Detect which cell encompasses the target text, then output its (X, Y) center coordinate. 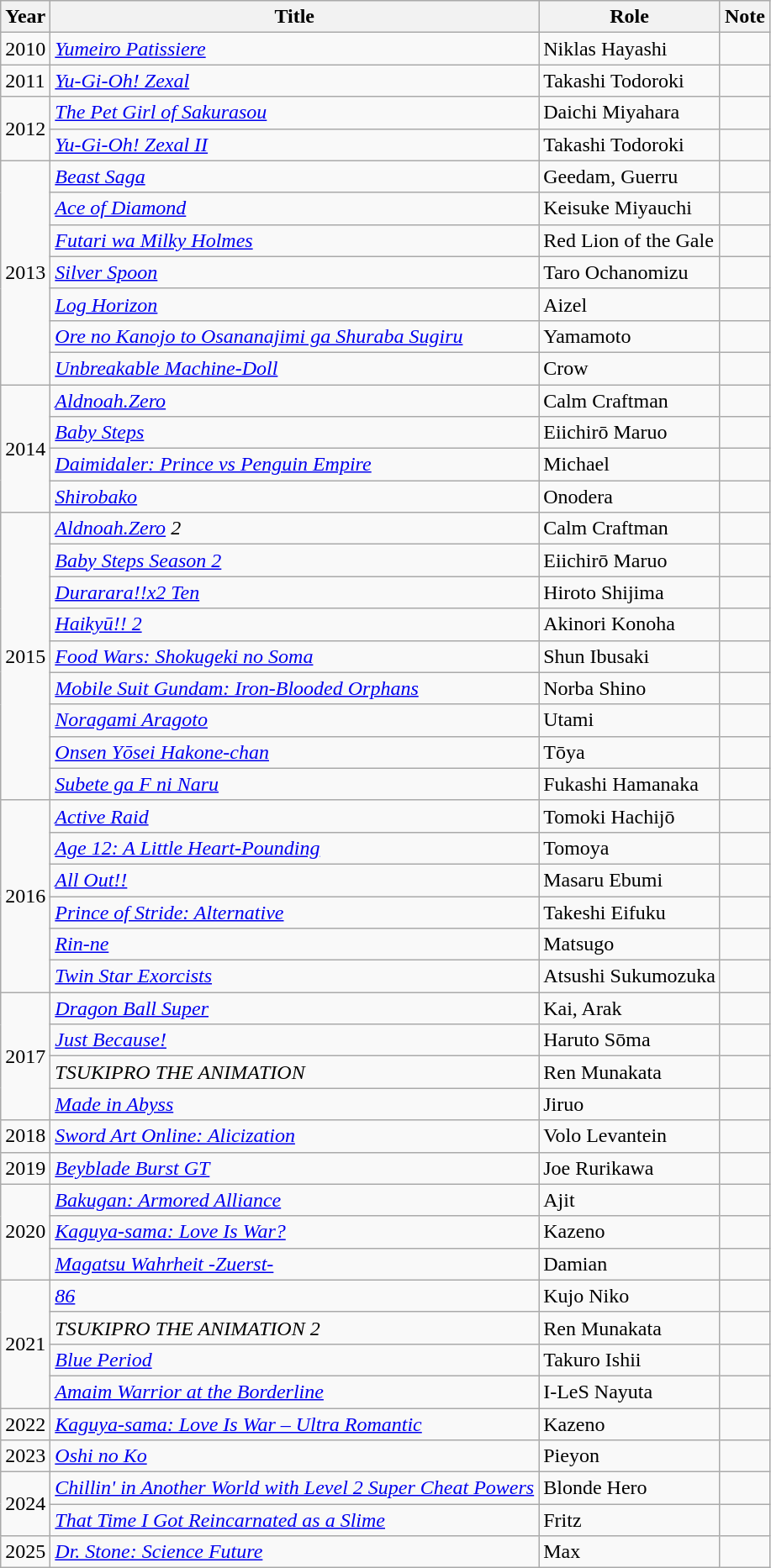
Subete ga F ni Naru (294, 784)
The Pet Girl of Sakurasou (294, 113)
Tōya (630, 752)
TSUKIPRO THE ANIMATION 2 (294, 1328)
Aldnoah.Zero (294, 401)
Note (745, 17)
Beast Saga (294, 176)
Geedam, Guerru (630, 176)
Just Because! (294, 1040)
Yu-Gi-Oh! Zexal (294, 81)
Food Wars: Shokugeki no Soma (294, 656)
2011 (25, 81)
Fukashi Hamanaka (630, 784)
Futari wa Milky Holmes (294, 240)
Kujo Niko (630, 1296)
All Out!! (294, 880)
2018 (25, 1136)
Takuro Ishii (630, 1360)
Aizel (630, 304)
2015 (25, 657)
Yumeiro Patissiere (294, 49)
Joe Rurikawa (630, 1168)
Amaim Warrior at the Borderline (294, 1392)
2021 (25, 1344)
2010 (25, 49)
Norba Shino (630, 688)
Onodera (630, 497)
Aldnoah.Zero 2 (294, 529)
Shun Ibusaki (630, 656)
86 (294, 1296)
Silver Spoon (294, 272)
Oshi no Ko (294, 1456)
Magatsu Wahrheit -Zuerst- (294, 1264)
Pieyon (630, 1456)
Baby Steps Season 2 (294, 560)
Dr. Stone: Science Future (294, 1552)
That Time I Got Reincarnated as a Slime (294, 1520)
Durarara!!x2 Ten (294, 592)
Masaru Ebumi (630, 880)
Kai, Arak (630, 1008)
Shirobako (294, 497)
Hiroto Shijima (630, 592)
Age 12: A Little Heart-Pounding (294, 848)
Blonde Hero (630, 1488)
2020 (25, 1232)
Utami (630, 720)
2019 (25, 1168)
2012 (25, 129)
Bakugan: Armored Alliance (294, 1200)
Tomoki Hachijō (630, 816)
2023 (25, 1456)
Keisuke Miyauchi (630, 208)
Baby Steps (294, 433)
Atsushi Sukumozuka (630, 976)
Year (25, 17)
2022 (25, 1424)
Kaguya-sama: Love Is War? (294, 1232)
Taro Ochanomizu (630, 272)
I-LeS Nayuta (630, 1392)
Active Raid (294, 816)
Prince of Stride: Alternative (294, 912)
Mobile Suit Gundam: Iron-Blooded Orphans (294, 688)
Fritz (630, 1520)
Made in Abyss (294, 1104)
Damian (630, 1264)
Beyblade Burst GT (294, 1168)
Red Lion of the Gale (630, 240)
Log Horizon (294, 304)
2017 (25, 1056)
Daimidaler: Prince vs Penguin Empire (294, 465)
Matsugo (630, 944)
Unbreakable Machine-Doll (294, 368)
Jiruo (630, 1104)
Blue Period (294, 1360)
2024 (25, 1504)
Chillin' in Another World with Level 2 Super Cheat Powers (294, 1488)
Takeshi Eifuku (630, 912)
Sword Art Online: Alicization (294, 1136)
Niklas Hayashi (630, 49)
Yu-Gi-Oh! Zexal II (294, 145)
2016 (25, 896)
2025 (25, 1552)
Ajit (630, 1200)
Haruto Sōma (630, 1040)
TSUKIPRO THE ANIMATION (294, 1072)
Haikyū!! 2 (294, 624)
Ore no Kanojo to Osananajimi ga Shuraba Sugiru (294, 336)
2014 (25, 449)
Ace of Diamond (294, 208)
Crow (630, 368)
Noragami Aragoto (294, 720)
Yamamoto (630, 336)
Dragon Ball Super (294, 1008)
Rin-ne (294, 944)
Tomoya (630, 848)
Akinori Konoha (630, 624)
Michael (630, 465)
Twin Star Exorcists (294, 976)
Kaguya-sama: Love Is War – Ultra Romantic (294, 1424)
Title (294, 17)
Max (630, 1552)
Role (630, 17)
Volo Levantein (630, 1136)
2013 (25, 272)
Daichi Miyahara (630, 113)
Onsen Yōsei Hakone-chan (294, 752)
